From the cell containing the given text, extract its center point as [X, Y] coordinate. 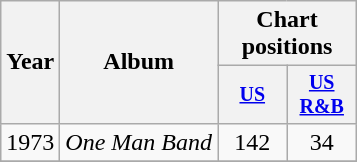
34 [322, 142]
Chart positions [288, 34]
142 [252, 142]
Album [139, 62]
Year [30, 62]
USR&B [322, 94]
One Man Band [139, 142]
1973 [30, 142]
US [252, 94]
